Return the [X, Y] coordinate for the center point of the cell that contains the specified text.  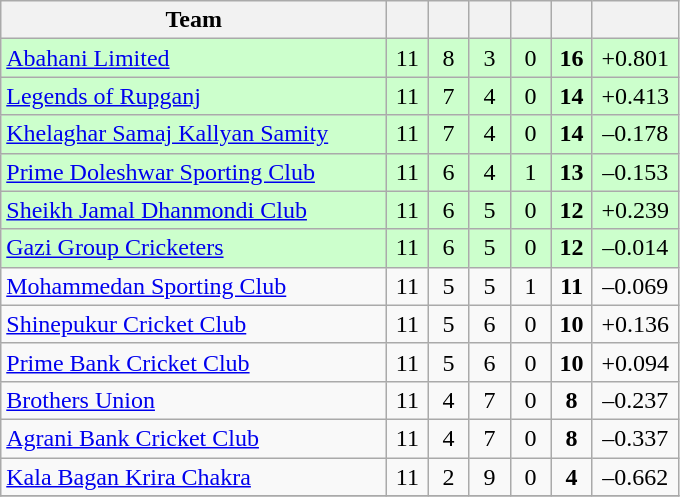
+0.413 [635, 96]
Sheikh Jamal Dhanmondi Club [194, 210]
Prime Doleshwar Sporting Club [194, 172]
Mohammedan Sporting Club [194, 286]
+0.094 [635, 362]
–0.178 [635, 134]
–0.337 [635, 438]
–0.069 [635, 286]
–0.662 [635, 477]
3 [490, 58]
+0.801 [635, 58]
–0.153 [635, 172]
Khelaghar Samaj Kallyan Samity [194, 134]
16 [572, 58]
Gazi Group Cricketers [194, 248]
Abahani Limited [194, 58]
–0.014 [635, 248]
Legends of Rupganj [194, 96]
Team [194, 20]
Brothers Union [194, 400]
13 [572, 172]
2 [448, 477]
Prime Bank Cricket Club [194, 362]
+0.239 [635, 210]
9 [490, 477]
Kala Bagan Krira Chakra [194, 477]
Shinepukur Cricket Club [194, 324]
+0.136 [635, 324]
–0.237 [635, 400]
Agrani Bank Cricket Club [194, 438]
